Return the (X, Y) coordinate for the center point of the cell that contains the specified text.  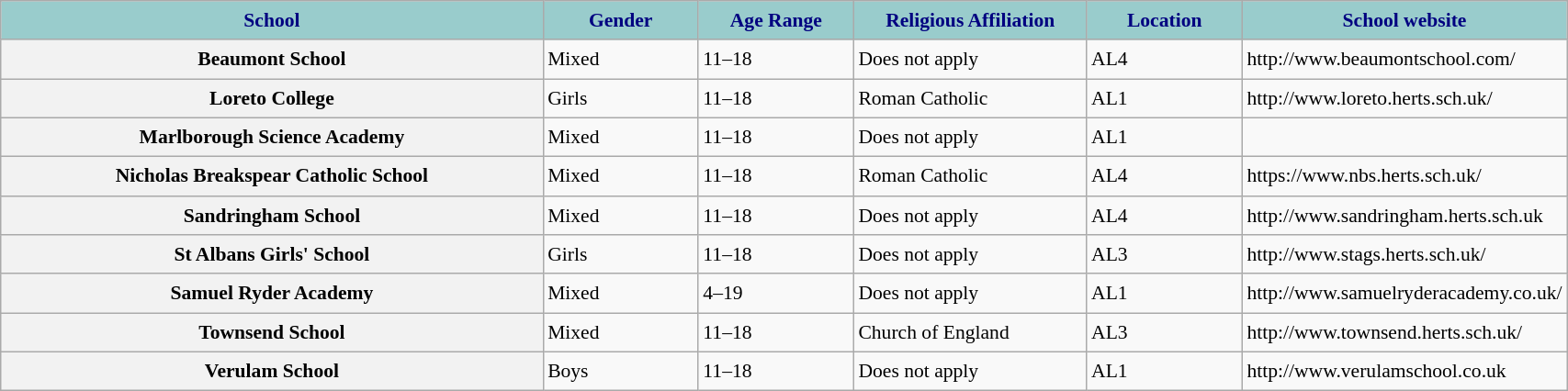
Loreto College (272, 99)
Samuel Ryder Academy (272, 294)
Church of England (970, 332)
School (272, 20)
http://www.stags.herts.sch.uk/ (1404, 255)
http://www.townsend.herts.sch.uk/ (1404, 332)
Townsend School (272, 332)
Marlborough Science Academy (272, 138)
http://www.loreto.herts.sch.uk/ (1404, 99)
Location (1165, 20)
4–19 (775, 294)
http://www.samuelryderacademy.co.uk/ (1404, 294)
Beaumont School (272, 61)
School website (1404, 20)
Religious Affiliation (970, 20)
https://www.nbs.herts.sch.uk/ (1404, 176)
Sandringham School (272, 217)
Gender (621, 20)
http://www.sandringham.herts.sch.uk (1404, 217)
http://www.beaumontschool.com/ (1404, 61)
Age Range (775, 20)
St Albans Girls' School (272, 255)
Nicholas Breakspear Catholic School (272, 176)
